Determine the (x, y) coordinate at the center of the cell enclosing the given text.  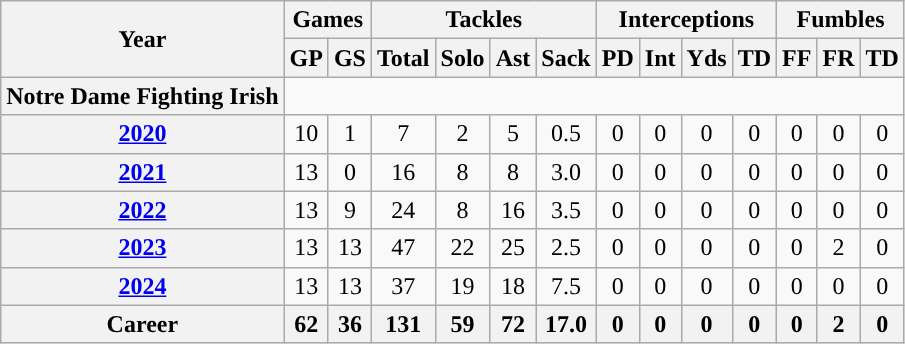
47 (403, 248)
Games (328, 20)
7.5 (566, 286)
72 (513, 324)
10 (306, 134)
Fumbles (841, 20)
Int (660, 58)
59 (462, 324)
131 (403, 324)
62 (306, 324)
19 (462, 286)
2.5 (566, 248)
0.5 (566, 134)
Sack (566, 58)
FF (797, 58)
17.0 (566, 324)
2020 (142, 134)
37 (403, 286)
Interceptions (686, 20)
GP (306, 58)
18 (513, 286)
2021 (142, 172)
Solo (462, 58)
5 (513, 134)
FR (838, 58)
Ast (513, 58)
24 (403, 210)
Total (403, 58)
7 (403, 134)
PD (618, 58)
GS (350, 58)
9 (350, 210)
36 (350, 324)
Career (142, 324)
2023 (142, 248)
2024 (142, 286)
2022 (142, 210)
Year (142, 39)
Yds (706, 58)
1 (350, 134)
Tackles (484, 20)
Notre Dame Fighting Irish (142, 96)
25 (513, 248)
22 (462, 248)
3.5 (566, 210)
3.0 (566, 172)
